Determine the (x, y) coordinate at the center of the cell enclosing the given text.  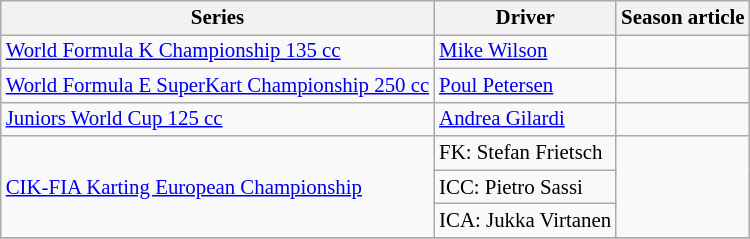
Driver (525, 18)
CIK-FIA Karting European Championship (218, 187)
World Formula K Championship 135 cc (218, 51)
Season article (682, 18)
Andrea Gilardi (525, 119)
FK: Stefan Frietsch (525, 153)
ICC: Pietro Sassi (525, 187)
Series (218, 18)
World Formula E SuperKart Championship 250 cc (218, 85)
Juniors World Cup 125 cc (218, 119)
ICA: Jukka Virtanen (525, 221)
Poul Petersen (525, 85)
Mike Wilson (525, 51)
